For the text-containing cell, return its midpoint in [x, y] coordinate format. 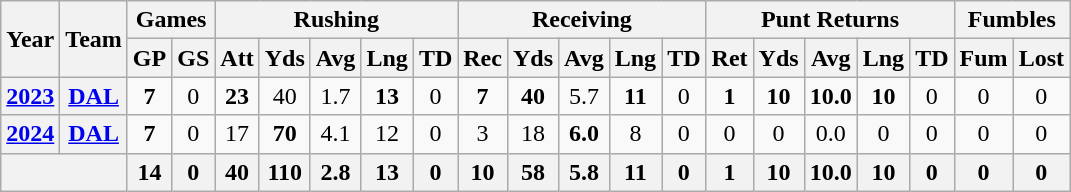
Receiving [582, 20]
4.1 [336, 134]
58 [532, 172]
1.7 [336, 96]
Games [170, 20]
8 [635, 134]
2.8 [336, 172]
Rushing [336, 20]
GP [149, 58]
Fum [984, 58]
5.8 [584, 172]
Year [30, 39]
17 [237, 134]
110 [284, 172]
2023 [30, 96]
Punt Returns [830, 20]
GS [194, 58]
12 [387, 134]
Lost [1041, 58]
23 [237, 96]
14 [149, 172]
70 [284, 134]
18 [532, 134]
Att [237, 58]
Team [94, 39]
3 [483, 134]
Ret [730, 58]
Rec [483, 58]
6.0 [584, 134]
Fumbles [1012, 20]
5.7 [584, 96]
2024 [30, 134]
0.0 [830, 134]
